Detect which cell encompasses the target text, then output its [X, Y] center coordinate. 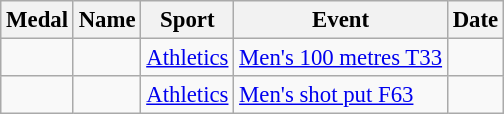
Sport [188, 20]
Date [475, 20]
Name [107, 20]
Men's shot put F63 [341, 95]
Men's 100 metres T33 [341, 58]
Event [341, 20]
Medal [38, 20]
